Determine the [X, Y] coordinate at the center of the cell enclosing the given text.  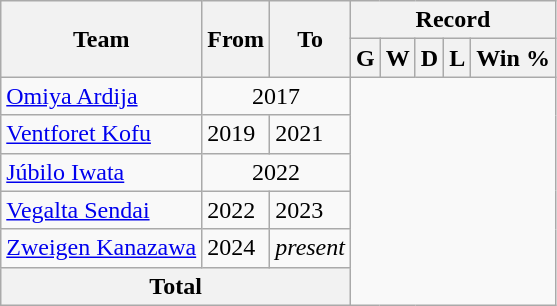
2017 [276, 96]
2019 [236, 134]
2023 [310, 210]
Júbilo Iwata [102, 172]
Total [176, 286]
D [429, 58]
present [310, 248]
2024 [236, 248]
Team [102, 39]
From [236, 39]
G [365, 58]
To [310, 39]
Ventforet Kofu [102, 134]
Omiya Ardija [102, 96]
L [458, 58]
Zweigen Kanazawa [102, 248]
2021 [310, 134]
Win % [514, 58]
W [398, 58]
Vegalta Sendai [102, 210]
Record [452, 20]
